Identify which cell holds the provided text, then report its (x, y) central coordinate. 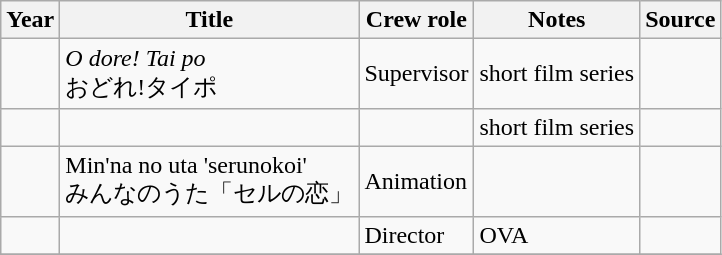
O dore! Tai poおどれ!タイポ (210, 74)
Min'na no uta 'serunokoi'みんなのうた「セルの恋」 (210, 181)
Year (30, 20)
Crew role (416, 20)
OVA (557, 235)
Supervisor (416, 74)
Notes (557, 20)
Animation (416, 181)
Source (680, 20)
Director (416, 235)
Title (210, 20)
